Extract the [X, Y] coordinate from the center of the cell holding the provided text.  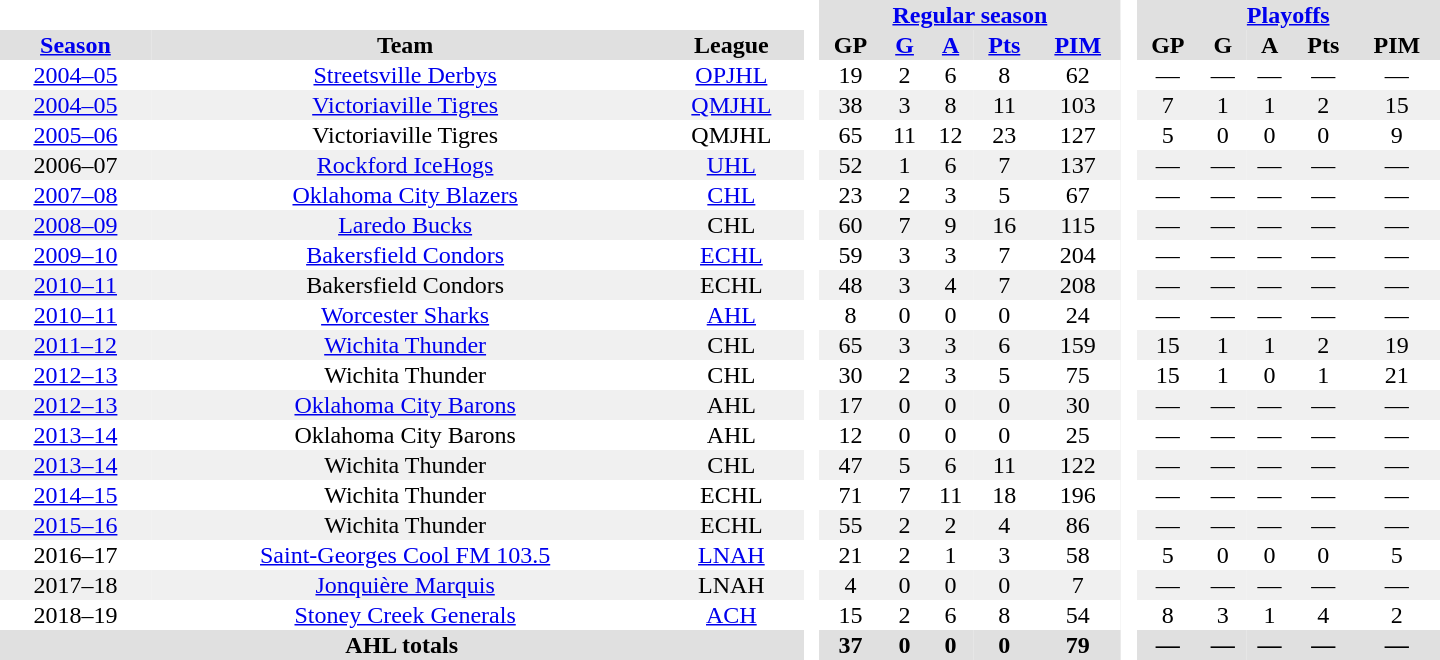
71 [850, 495]
58 [1078, 555]
137 [1078, 165]
159 [1078, 345]
2017–18 [76, 585]
79 [1078, 645]
Season [76, 45]
16 [1004, 225]
Streetsville Derbys [406, 75]
UHL [731, 165]
Jonquière Marquis [406, 585]
2007–08 [76, 195]
Laredo Bucks [406, 225]
75 [1078, 375]
2008–09 [76, 225]
25 [1078, 435]
2009–10 [76, 255]
55 [850, 525]
196 [1078, 495]
208 [1078, 285]
62 [1078, 75]
2018–19 [76, 615]
Regular season [970, 15]
59 [850, 255]
Oklahoma City Blazers [406, 195]
AHL totals [402, 645]
54 [1078, 615]
38 [850, 105]
60 [850, 225]
2005–06 [76, 135]
ACH [731, 615]
37 [850, 645]
24 [1078, 315]
2006–07 [76, 165]
127 [1078, 135]
OPJHL [731, 75]
17 [850, 405]
48 [850, 285]
Stoney Creek Generals [406, 615]
2014–15 [76, 495]
122 [1078, 465]
2011–12 [76, 345]
103 [1078, 105]
204 [1078, 255]
Team [406, 45]
2015–16 [76, 525]
47 [850, 465]
52 [850, 165]
2016–17 [76, 555]
Worcester Sharks [406, 315]
18 [1004, 495]
Playoffs [1288, 15]
86 [1078, 525]
Saint-Georges Cool FM 103.5 [406, 555]
League [731, 45]
67 [1078, 195]
Rockford IceHogs [406, 165]
115 [1078, 225]
